Provide the [X, Y] coordinate of the cell's center where the given text is located.  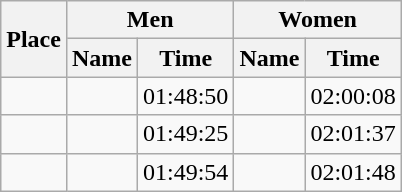
Women [318, 20]
02:00:08 [353, 96]
02:01:48 [353, 172]
01:49:25 [185, 134]
01:48:50 [185, 96]
01:49:54 [185, 172]
02:01:37 [353, 134]
Men [150, 20]
Place [34, 39]
